From the cell containing the given text, extract its center point as [x, y] coordinate. 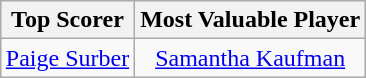
Top Scorer [67, 20]
Paige Surber [67, 58]
Most Valuable Player [250, 20]
Samantha Kaufman [250, 58]
